Detect which cell encompasses the target text, then output its [x, y] center coordinate. 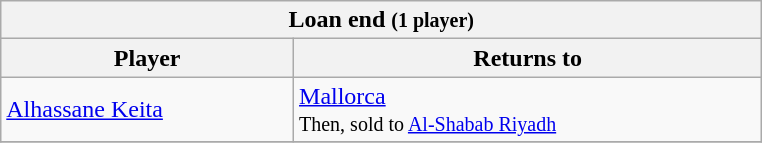
Loan end (1 player) [382, 20]
Player [148, 58]
Alhassane Keita [148, 110]
Returns to [528, 58]
MallorcaThen, sold to Al-Shabab Riyadh [528, 110]
